Capture the cell that displays the provided text and extract its [x, y] central coordinate. 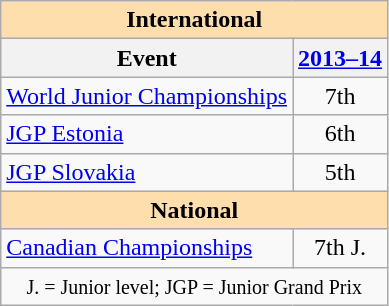
Canadian Championships [147, 248]
JGP Slovakia [147, 172]
National [194, 210]
7th [340, 96]
World Junior Championships [147, 96]
5th [340, 172]
International [194, 20]
J. = Junior level; JGP = Junior Grand Prix [194, 286]
7th J. [340, 248]
2013–14 [340, 58]
6th [340, 134]
JGP Estonia [147, 134]
Event [147, 58]
